Return the (X, Y) coordinate for the center point of the cell that contains the specified text.  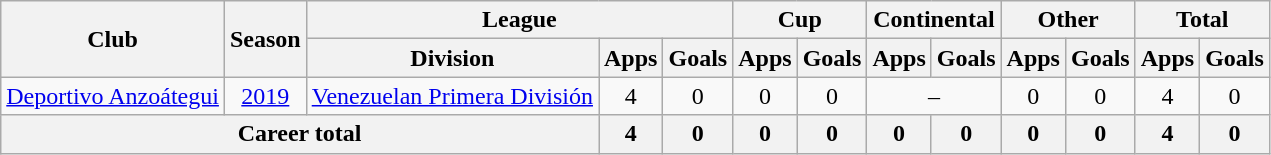
Other (1068, 20)
League (519, 20)
Continental (934, 20)
Season (265, 39)
Career total (300, 134)
– (934, 96)
Venezuelan Primera División (452, 96)
Deportivo Anzoátegui (113, 96)
2019 (265, 96)
Club (113, 39)
Total (1202, 20)
Cup (800, 20)
Division (452, 58)
